Search for the cell housing the specified text and yield its [X, Y] center coordinate. 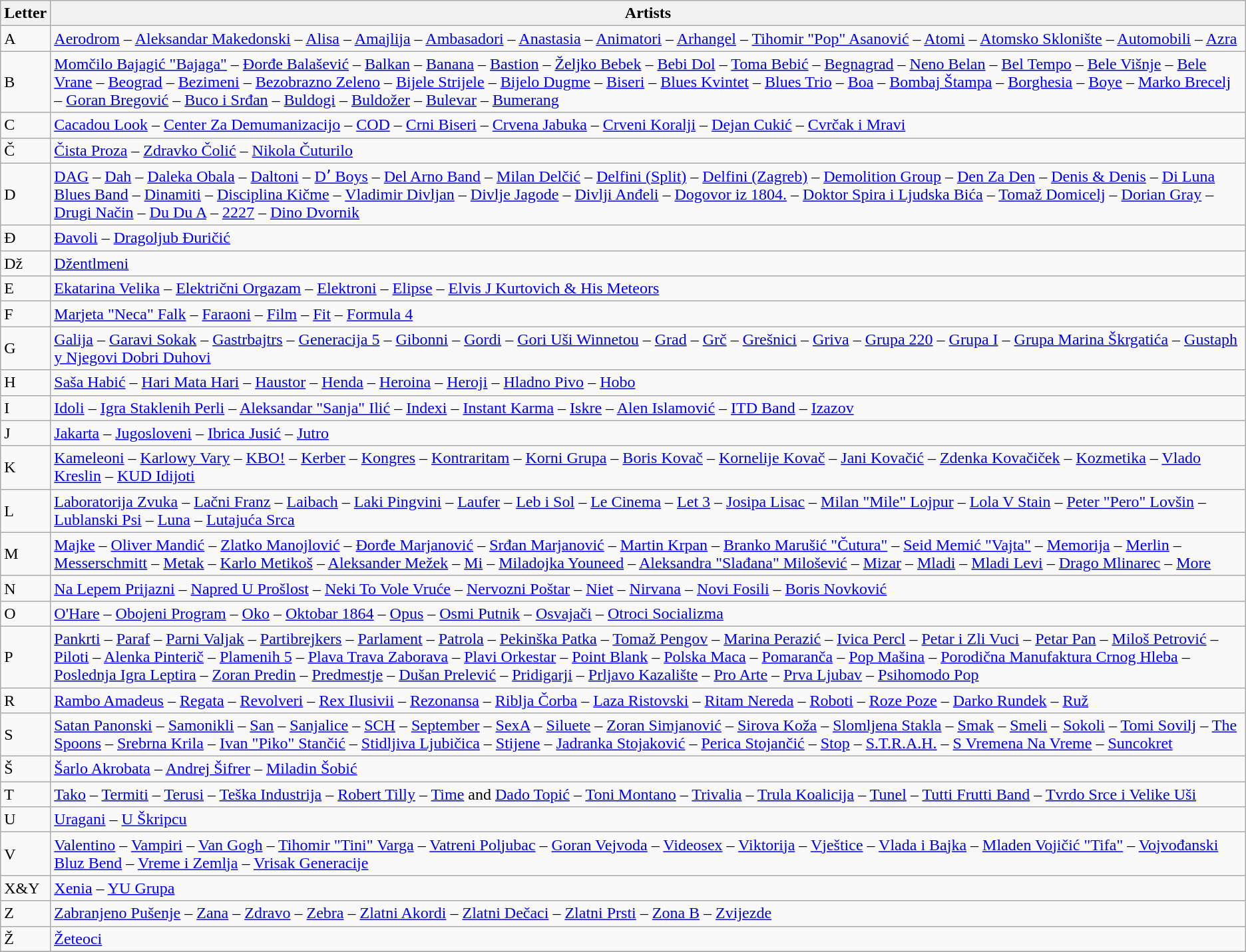
Ekatarina Velika – Električni Orgazam – Elektroni – Elipse – Elvis J Kurtovich & His Meteors [648, 289]
O [25, 613]
A [25, 39]
Cacadou Look – Center Za Demumanizacijo – COD – Crni Biseri – Crvena Jabuka – Crveni Koralji – Dejan Cukić – Cvrčak i Mravi [648, 125]
U [25, 820]
V [25, 854]
Zabranjeno Pušenje – Zana – Zdravo – Zebra – Zlatni Akordi – Zlatni Dečaci – Zlatni Prsti – Zona B – Zvijezde [648, 913]
Marjeta "Neca" Falk – Faraoni – Film – Fit – Formula 4 [648, 314]
O'Hare – Obojeni Program – Oko – Oktobar 1864 – Opus – Osmi Putnik – Osvajači – Otroci Socializma [648, 613]
Dž [25, 263]
М [25, 554]
B [25, 82]
Đ [25, 238]
Letter [25, 13]
Đavoli – Dragoljub Đuričić [648, 238]
Šarlo Akrobata – Andrej Šifrer – Miladin Šobić [648, 769]
Č [25, 150]
Artists [648, 13]
Xenia – YU Grupa [648, 888]
G [25, 349]
Jakarta – Jugosloveni – Ibrica Jusić – Jutro [648, 433]
Džentlmeni [648, 263]
H [25, 383]
S [25, 734]
P [25, 657]
Na Lepem Prijazni – Napred U Prošlost – Neki To Vole Vruće – Nervozni Poštar – Niet – Nirvana – Novi Fosili – Boris Novković [648, 588]
X&Y [25, 888]
K [25, 467]
Z [25, 913]
Saša Habić – Hari Mata Hari – Haustor – Henda – Heroina – Heroji – Hladno Pivo – Hobo [648, 383]
Ž [25, 939]
Žeteoci [648, 939]
Idoli – Igra Staklenih Perli – Aleksandar "Sanja" Ilić – Indexi – Instant Karma – Iskre – Alen Islamović – ITD Band – Izazov [648, 408]
D [25, 194]
N [25, 588]
L [25, 511]
T [25, 794]
I [25, 408]
Uragani – U Škripcu [648, 820]
F [25, 314]
E [25, 289]
Čista Proza – Zdravko Čolić – Nikola Čuturilo [648, 150]
J [25, 433]
Š [25, 769]
C [25, 125]
R [25, 701]
